Locate the cell with the specified text and output its [X, Y] center coordinate. 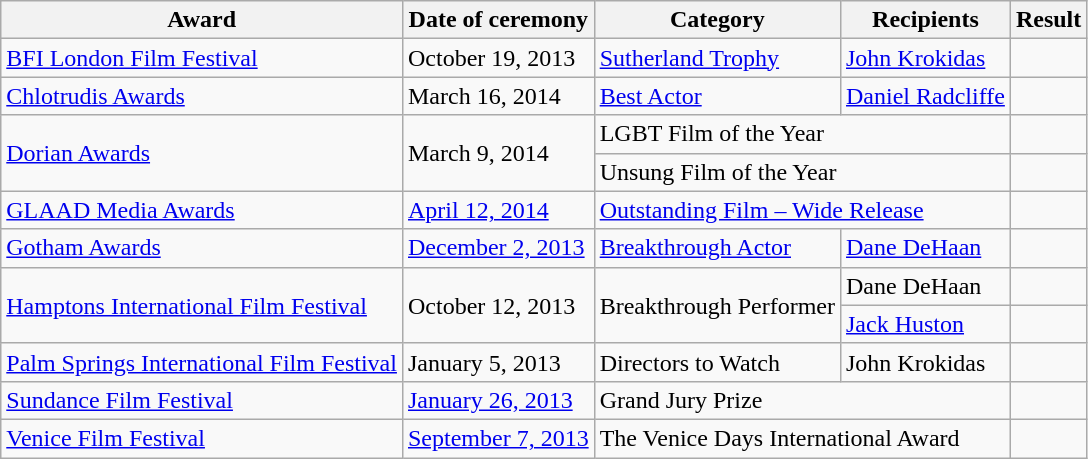
Directors to Watch [717, 362]
Dorian Awards [202, 153]
October 12, 2013 [498, 305]
March 9, 2014 [498, 153]
BFI London Film Festival [202, 58]
Sutherland Trophy [717, 58]
Chlotrudis Awards [202, 96]
Palm Springs International Film Festival [202, 362]
September 7, 2013 [498, 438]
October 19, 2013 [498, 58]
Daniel Radcliffe [925, 96]
Recipients [925, 20]
Category [717, 20]
Unsung Film of the Year [802, 172]
GLAAD Media Awards [202, 210]
Venice Film Festival [202, 438]
January 5, 2013 [498, 362]
April 12, 2014 [498, 210]
The Venice Days International Award [802, 438]
Award [202, 20]
Sundance Film Festival [202, 400]
Breakthrough Performer [717, 305]
Grand Jury Prize [802, 400]
Result [1048, 20]
March 16, 2014 [498, 96]
Jack Huston [925, 324]
January 26, 2013 [498, 400]
Outstanding Film – Wide Release [802, 210]
Hamptons International Film Festival [202, 305]
December 2, 2013 [498, 248]
Date of ceremony [498, 20]
Gotham Awards [202, 248]
LGBT Film of the Year [802, 134]
Breakthrough Actor [717, 248]
Best Actor [717, 96]
